Scan for the cell matching the given text and deliver its (X, Y) coordinate at center. 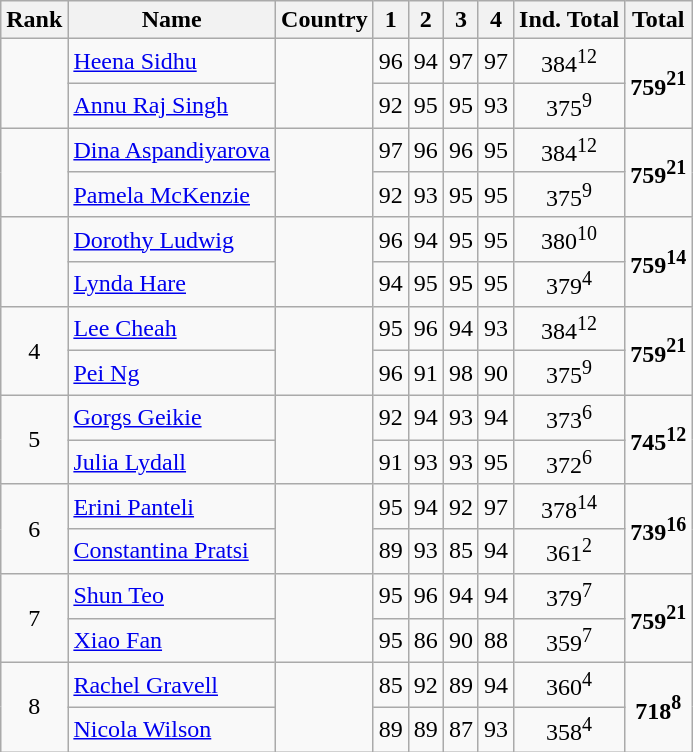
75914 (658, 262)
2 (426, 20)
98 (460, 374)
74512 (658, 440)
3584 (570, 730)
Annu Raj Singh (172, 106)
7188 (658, 708)
3797 (570, 596)
Lee Cheah (172, 328)
Name (172, 20)
6 (34, 528)
7 (34, 618)
Rachel Gravell (172, 686)
Rank (34, 20)
3794 (570, 284)
Heena Sidhu (172, 62)
Shun Teo (172, 596)
Julia Lydall (172, 462)
Pamela McKenzie (172, 194)
5 (34, 440)
1 (390, 20)
Nicola Wilson (172, 730)
Pei Ng (172, 374)
Gorgs Geikie (172, 418)
3726 (570, 462)
38010 (570, 240)
Erini Panteli (172, 506)
87 (460, 730)
88 (496, 640)
Country (325, 20)
Xiao Fan (172, 640)
3597 (570, 640)
86 (426, 640)
Constantina Pratsi (172, 552)
Total (658, 20)
3736 (570, 418)
37814 (570, 506)
3604 (570, 686)
Lynda Hare (172, 284)
Dorothy Ludwig (172, 240)
3612 (570, 552)
8 (34, 708)
3 (460, 20)
Ind. Total (570, 20)
73916 (658, 528)
Dina Aspandiyarova (172, 150)
